Locate the cell with the specified text and output its [x, y] center coordinate. 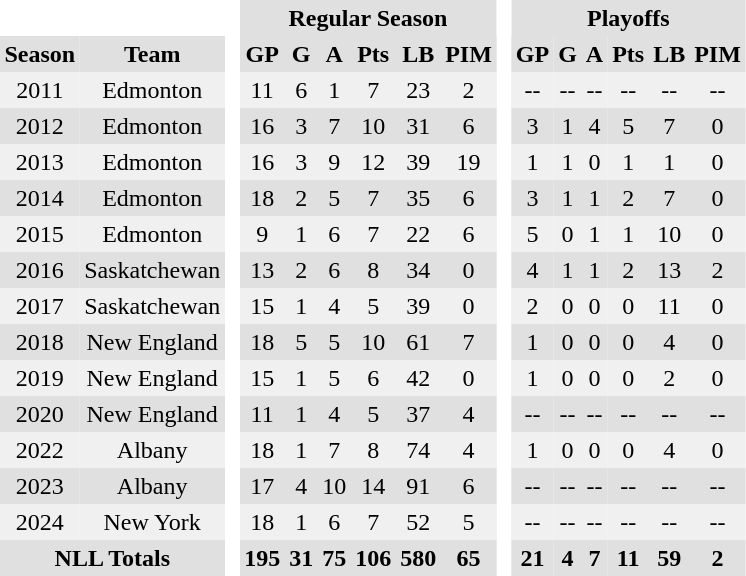
37 [418, 414]
Team [152, 54]
2012 [40, 126]
2011 [40, 90]
23 [418, 90]
14 [374, 486]
12 [374, 162]
65 [469, 558]
580 [418, 558]
74 [418, 450]
Playoffs [628, 18]
2016 [40, 270]
21 [532, 558]
195 [262, 558]
34 [418, 270]
19 [469, 162]
106 [374, 558]
61 [418, 342]
New York [152, 522]
2019 [40, 378]
59 [670, 558]
2022 [40, 450]
Season [40, 54]
52 [418, 522]
35 [418, 198]
42 [418, 378]
Regular Season [368, 18]
2024 [40, 522]
NLL Totals [112, 558]
2014 [40, 198]
2013 [40, 162]
2015 [40, 234]
22 [418, 234]
2018 [40, 342]
2023 [40, 486]
75 [334, 558]
17 [262, 486]
91 [418, 486]
2017 [40, 306]
2020 [40, 414]
